Capture the cell that displays the provided text and extract its (X, Y) central coordinate. 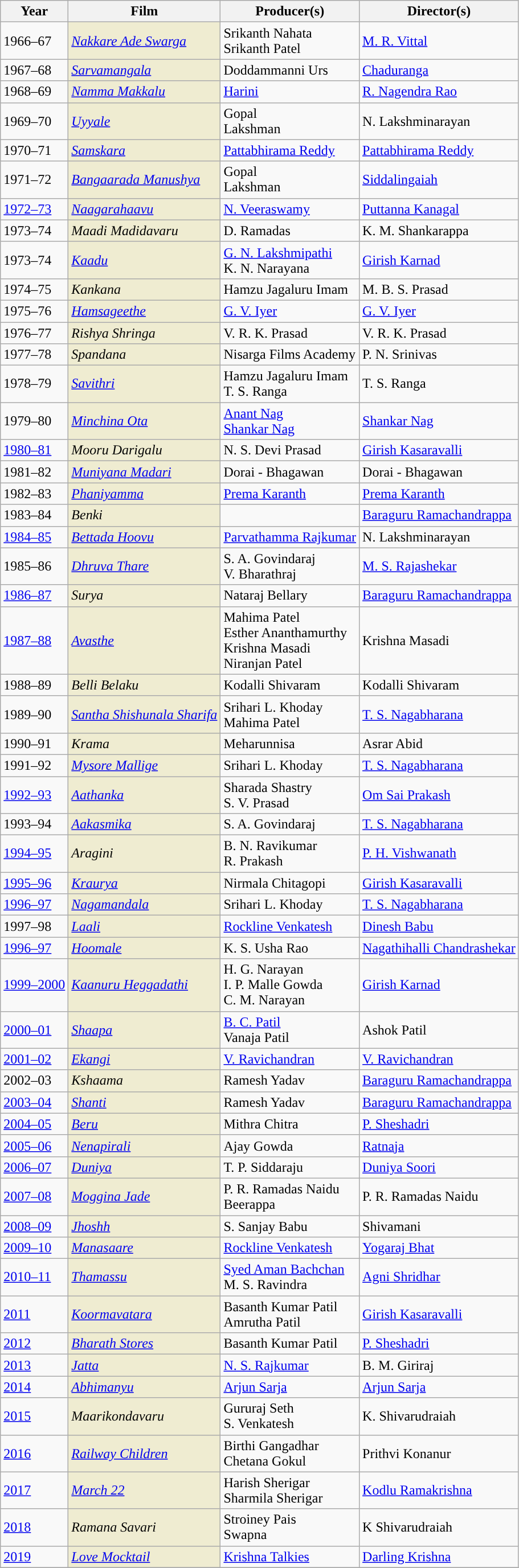
Dhruva Thare (145, 566)
1968–69 (34, 92)
Duniya Soori (439, 1167)
Muniyana Madari (145, 472)
Hamsageethe (145, 311)
Director(s) (439, 11)
March 22 (145, 1491)
Beru (145, 1124)
Jhoshh (145, 1226)
N. Veeraswamy (290, 209)
2016 (34, 1453)
G. N. LakshmipathiK. N. Narayana (290, 260)
Darling Krishna (439, 1557)
Gururaj SethS. Venkatesh (290, 1417)
Dinesh Babu (439, 926)
1983–84 (34, 515)
M. R. Vittal (439, 41)
Nagamandala (145, 905)
2009–10 (34, 1248)
Manasaare (145, 1248)
Mooru Darigalu (145, 450)
1980–81 (34, 450)
Mysore Mallige (145, 765)
Duniya (145, 1167)
P. R. Ramadas Naidu (439, 1197)
Asrar Abid (439, 744)
1966–67 (34, 41)
P. H. Vishwanath (439, 854)
S. A. Govindaraj (290, 824)
Ramana Savari (145, 1527)
Samskara (145, 150)
2006–07 (34, 1167)
2001–02 (34, 1059)
1969–70 (34, 121)
Shivamani (439, 1226)
Maadi Madidavaru (145, 231)
Kaanuru Heggadathi (145, 985)
Nagathihalli Chandrashekar (439, 948)
Phaniyamma (145, 494)
2003–04 (34, 1102)
1967–68 (34, 70)
2008–09 (34, 1226)
1972–73 (34, 209)
1987–88 (34, 640)
K. M. Shankarappa (439, 231)
S. A. GovindarajV. Bharathraj (290, 566)
M. S. Rajashekar (439, 566)
Laali (145, 926)
B. C. PatilVanaja Patil (290, 1029)
2011 (34, 1314)
Doddammanni Urs (290, 70)
Birthi GangadharChetana Gokul (290, 1453)
B. M. Giriraj (439, 1365)
Parvathamma Rajkumar (290, 537)
Surya (145, 596)
K. S. Usha Rao (290, 948)
N. S. Rajkumar (290, 1365)
Ashok Patil (439, 1029)
Krama (145, 744)
Rishya Shringa (145, 333)
1990–91 (34, 744)
1979–80 (34, 421)
Minchina Ota (145, 421)
B. N. RavikumarR. Prakash (290, 854)
Producer(s) (290, 11)
1997–98 (34, 926)
2010–11 (34, 1278)
Love Mocktail (145, 1557)
1992–93 (34, 795)
P. N. Srinivas (439, 355)
Spandana (145, 355)
1989–90 (34, 714)
P. R. Ramadas NaiduBeerappa (290, 1197)
Santha Shishunala Sharifa (145, 714)
K Shivarudraiah (439, 1527)
Bettada Hoovu (145, 537)
Uyyale (145, 121)
Sharada ShastryS. V. Prasad (290, 795)
Thamassu (145, 1278)
Agni Shridhar (439, 1278)
Naagarahaavu (145, 209)
1981–82 (34, 472)
2014 (34, 1387)
Shanti (145, 1102)
Shaapa (145, 1029)
Kankana (145, 289)
1995–96 (34, 883)
Anant NagShankar Nag (290, 421)
Belli Belaku (145, 685)
Kodlu Ramakrishna (439, 1491)
Nenapirali (145, 1146)
Bharath Stores (145, 1344)
D. Ramadas (290, 231)
2000–01 (34, 1029)
2005–06 (34, 1146)
Harish Sherigar Sharmila Sherigar (290, 1491)
K. Shivarudraiah (439, 1417)
2018 (34, 1527)
Prithvi Konanur (439, 1453)
Film (145, 11)
Koormavatara (145, 1314)
1974–75 (34, 289)
1984–85 (34, 537)
Mithra Chitra (290, 1124)
Puttanna Kanagal (439, 209)
H. G. NarayanI. P. Malle GowdaC. M. Narayan (290, 985)
Nakkare Ade Swarga (145, 41)
Namma Makkalu (145, 92)
N. S. Devi Prasad (290, 450)
T. S. Ranga (439, 384)
Aathanka (145, 795)
Nisarga Films Academy (290, 355)
Mahima PatelEsther AnanthamurthyKrishna MasadiNiranjan Patel (290, 640)
2017 (34, 1491)
Benki (145, 515)
Hoomale (145, 948)
1985–86 (34, 566)
Kraurya (145, 883)
1991–92 (34, 765)
1982–83 (34, 494)
2002–03 (34, 1081)
2015 (34, 1417)
Krishna Masadi (439, 640)
1975–76 (34, 311)
M. B. S. Prasad (439, 289)
Om Sai Prakash (439, 795)
Ekangi (145, 1059)
Stroiney PaisSwapna (290, 1527)
1978–79 (34, 384)
Harini (290, 92)
Nirmala Chitagopi (290, 883)
Aakasmika (145, 824)
2007–08 (34, 1197)
S. Sanjay Babu (290, 1226)
1977–78 (34, 355)
Ajay Gowda (290, 1146)
Nataraj Bellary (290, 596)
Railway Children (145, 1453)
Basanth Kumar PatilAmrutha Patil (290, 1314)
Krishna Talkies (290, 1557)
Jatta (145, 1365)
Kaadu (145, 260)
Basanth Kumar Patil (290, 1344)
2013 (34, 1365)
Sarvamangala (145, 70)
1986–87 (34, 596)
2004–05 (34, 1124)
1976–77 (34, 333)
Kshaama (145, 1081)
Chaduranga (439, 70)
1994–95 (34, 854)
1971–72 (34, 180)
1988–89 (34, 685)
Hamzu Jagaluru ImamT. S. Ranga (290, 384)
Aragini (145, 854)
Bangaarada Manushya (145, 180)
Savithri (145, 384)
1999–2000 (34, 985)
Yogaraj Bhat (439, 1248)
2012 (34, 1344)
Avasthe (145, 640)
Moggina Jade (145, 1197)
Hamzu Jagaluru Imam (290, 289)
2019 (34, 1557)
Year (34, 11)
Meharunnisa (290, 744)
Syed Aman BachchanM. S. Ravindra (290, 1278)
Shankar Nag (439, 421)
T. P. Siddaraju (290, 1167)
Srikanth NahataSrikanth Patel (290, 41)
1970–71 (34, 150)
Srihari L. KhodayMahima Patel (290, 714)
Abhimanyu (145, 1387)
Siddalingaiah (439, 180)
R. Nagendra Rao (439, 92)
Ratnaja (439, 1146)
Maarikondavaru (145, 1417)
1993–94 (34, 824)
